Capture the cell that displays the provided text and extract its [X, Y] central coordinate. 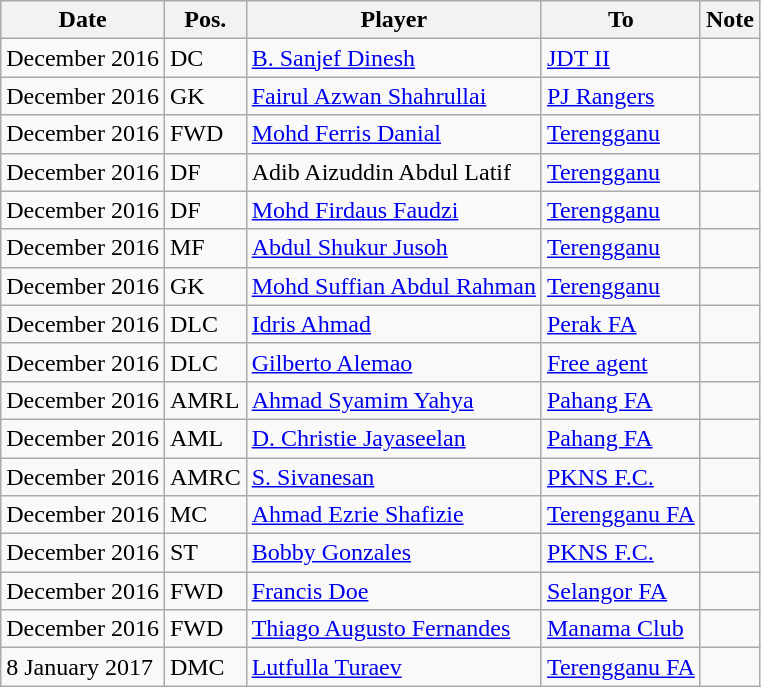
Abdul Shukur Jusoh [394, 248]
Mohd Firdaus Faudzi [394, 210]
DC [205, 58]
Ahmad Ezrie Shafizie [394, 515]
PJ Rangers [620, 96]
Date [83, 20]
Free agent [620, 362]
Mohd Suffian Abdul Rahman [394, 286]
Note [730, 20]
Ahmad Syamim Yahya [394, 400]
Bobby Gonzales [394, 553]
Mohd Ferris Danial [394, 134]
Adib Aizuddin Abdul Latif [394, 172]
S. Sivanesan [394, 477]
Pos. [205, 20]
MC [205, 515]
AMRC [205, 477]
Fairul Azwan Shahrullai [394, 96]
Lutfulla Turaev [394, 667]
Perak FA [620, 324]
Gilberto Alemao [394, 362]
To [620, 20]
Manama Club [620, 629]
DMC [205, 667]
ST [205, 553]
Player [394, 20]
D. Christie Jayaseelan [394, 438]
MF [205, 248]
Francis Doe [394, 591]
Selangor FA [620, 591]
AML [205, 438]
8 January 2017 [83, 667]
JDT II [620, 58]
B. Sanjef Dinesh [394, 58]
Idris Ahmad [394, 324]
AMRL [205, 400]
Thiago Augusto Fernandes [394, 629]
